Pinpoint the cell where the given text exists, returning its [x, y] midpoint coordinate. 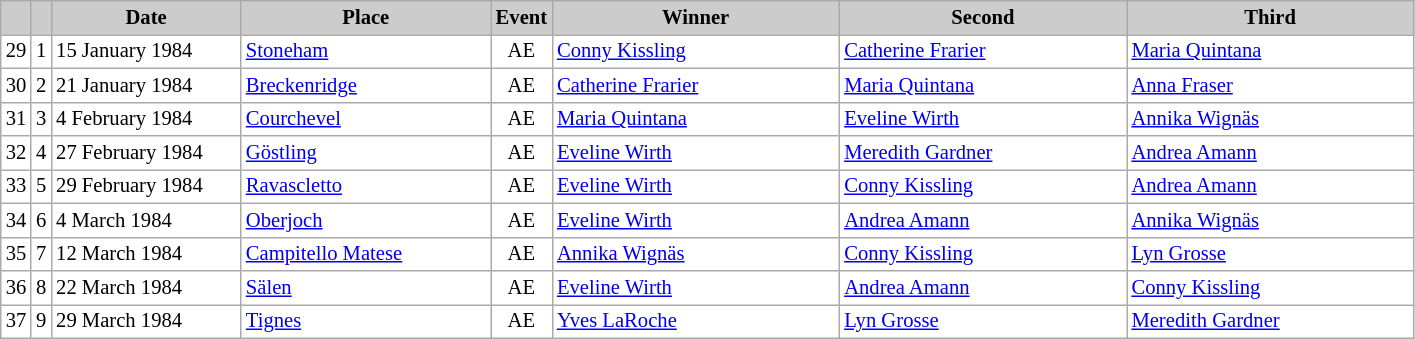
6 [41, 220]
21 January 1984 [146, 85]
33 [16, 186]
Campitello Matese [366, 254]
29 February 1984 [146, 186]
12 March 1984 [146, 254]
Oberjoch [366, 220]
9 [41, 321]
Breckenridge [366, 85]
15 January 1984 [146, 51]
4 [41, 153]
4 March 1984 [146, 220]
Second [982, 17]
2 [41, 85]
Date [146, 17]
Anna Fraser [1270, 85]
Event [522, 17]
Sälen [366, 287]
32 [16, 153]
Courchevel [366, 119]
Third [1270, 17]
Ravascletto [366, 186]
29 March 1984 [146, 321]
31 [16, 119]
35 [16, 254]
Stoneham [366, 51]
34 [16, 220]
1 [41, 51]
27 February 1984 [146, 153]
22 March 1984 [146, 287]
36 [16, 287]
Yves LaRoche [696, 321]
5 [41, 186]
8 [41, 287]
Tignes [366, 321]
Göstling [366, 153]
37 [16, 321]
30 [16, 85]
29 [16, 51]
7 [41, 254]
Place [366, 17]
Winner [696, 17]
3 [41, 119]
4 February 1984 [146, 119]
